Search for the cell housing the specified text and yield its (X, Y) center coordinate. 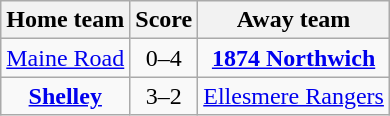
Score (164, 20)
3–2 (164, 96)
Maine Road (66, 58)
Shelley (66, 96)
0–4 (164, 58)
Away team (294, 20)
1874 Northwich (294, 58)
Ellesmere Rangers (294, 96)
Home team (66, 20)
